Capture the cell that displays the provided text and extract its [x, y] central coordinate. 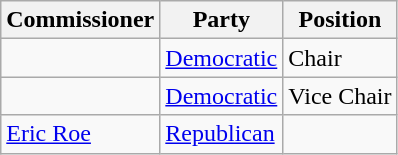
Eric Roe [80, 134]
Commissioner [80, 20]
Chair [340, 58]
Republican [222, 134]
Position [340, 20]
Party [222, 20]
Vice Chair [340, 96]
